Return [x, y] of the center of cell containing provided text 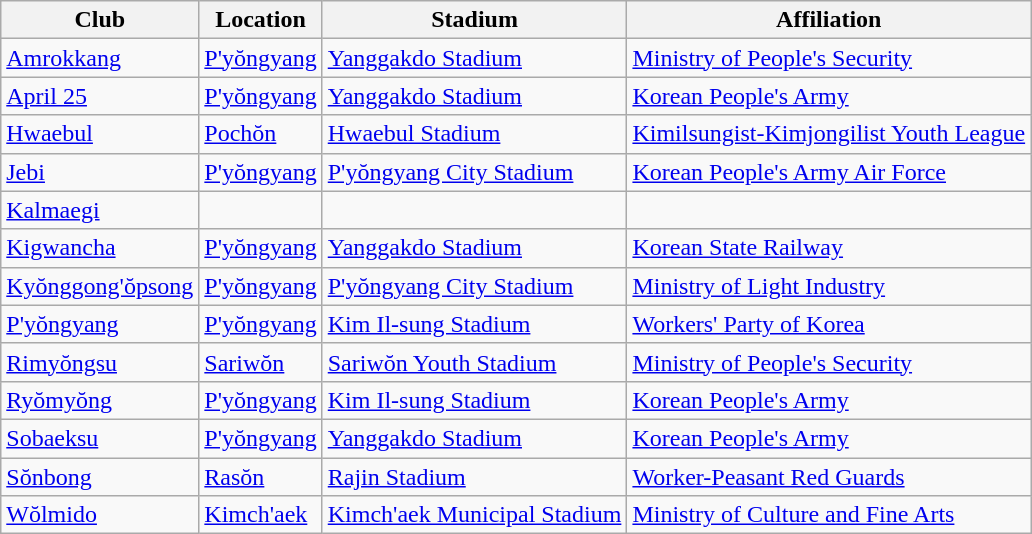
Affiliation [829, 20]
Rimyŏngsu [100, 362]
Jebi [100, 172]
Sobaeksu [100, 438]
Hwaebul Stadium [474, 134]
Ryŏmyŏng [100, 400]
Sŏnbong [100, 477]
Kimch'aek [260, 515]
Kigwancha [100, 248]
Wŏlmido [100, 515]
Korean State Railway [829, 248]
Rasŏn [260, 477]
Pochŏn [260, 134]
Kyŏnggong'ŏpsong [100, 286]
Workers' Party of Korea [829, 324]
Korean People's Army Air Force [829, 172]
Club [100, 20]
Stadium [474, 20]
Amrokkang [100, 58]
Ministry of Light Industry [829, 286]
Worker-Peasant Red Guards [829, 477]
April 25 [100, 96]
Sariwŏn Youth Stadium [474, 362]
Rajin Stadium [474, 477]
Kimilsungist-Kimjongilist Youth League [829, 134]
Sariwŏn [260, 362]
Kimch'aek Municipal Stadium [474, 515]
Hwaebul [100, 134]
Kalmaegi [100, 210]
Ministry of Culture and Fine Arts [829, 515]
Location [260, 20]
